Identify which cell holds the provided text, then report its (X, Y) central coordinate. 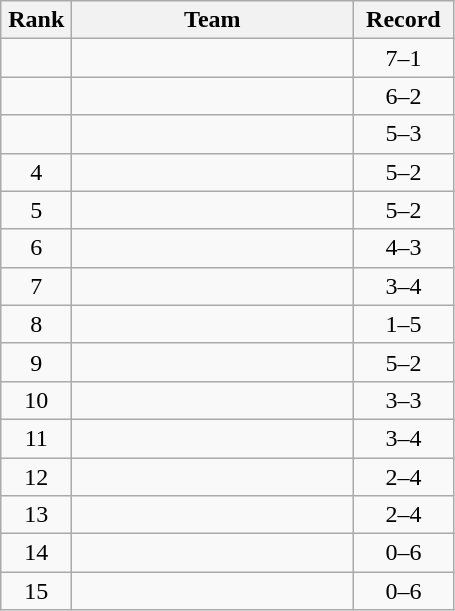
14 (36, 553)
10 (36, 400)
9 (36, 362)
5 (36, 210)
15 (36, 591)
7–1 (404, 58)
5–3 (404, 134)
Record (404, 20)
13 (36, 515)
Team (212, 20)
8 (36, 324)
6–2 (404, 96)
11 (36, 438)
4 (36, 172)
3–3 (404, 400)
4–3 (404, 248)
7 (36, 286)
Rank (36, 20)
12 (36, 477)
1–5 (404, 324)
6 (36, 248)
